Determine the (x, y) coordinate at the center of the cell enclosing the given text.  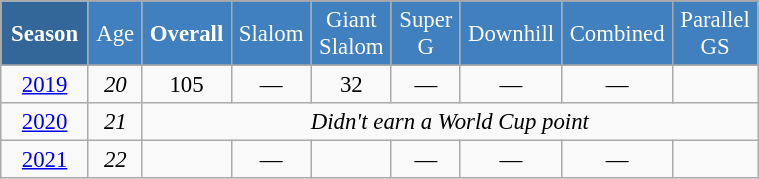
2019 (45, 85)
20 (115, 85)
2020 (45, 122)
105 (186, 85)
22 (115, 160)
Slalom (271, 34)
Season (45, 34)
Didn't earn a World Cup point (450, 122)
Super G (426, 34)
32 (351, 85)
GiantSlalom (351, 34)
Age (115, 34)
2021 (45, 160)
Overall (186, 34)
ParallelGS (714, 34)
Downhill (511, 34)
Combined (618, 34)
21 (115, 122)
